Scan for the cell matching the given text and deliver its (x, y) coordinate at center. 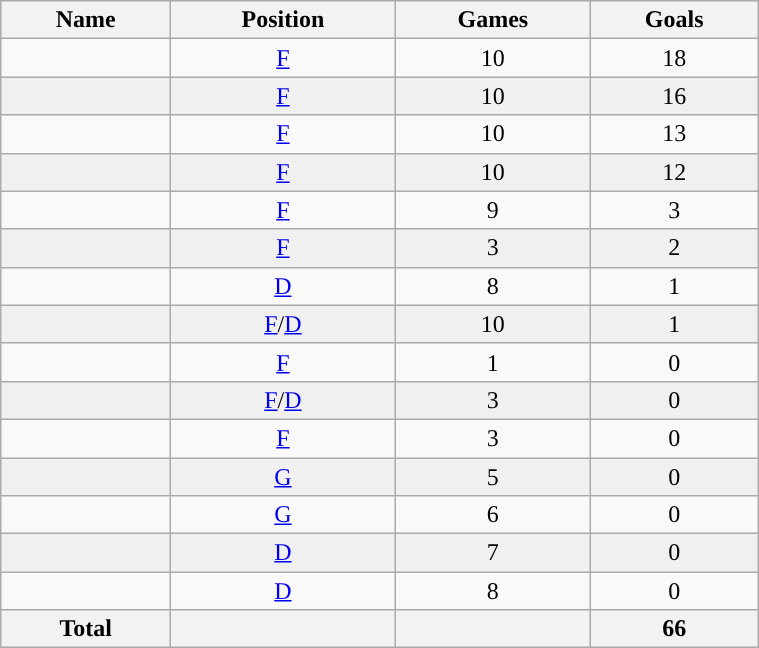
Name (86, 20)
66 (674, 629)
Position (283, 20)
6 (493, 515)
Total (86, 629)
12 (674, 172)
2 (674, 248)
5 (493, 477)
7 (493, 553)
18 (674, 58)
Goals (674, 20)
9 (493, 210)
13 (674, 134)
16 (674, 96)
Games (493, 20)
